Search for the cell housing the specified text and yield its (X, Y) center coordinate. 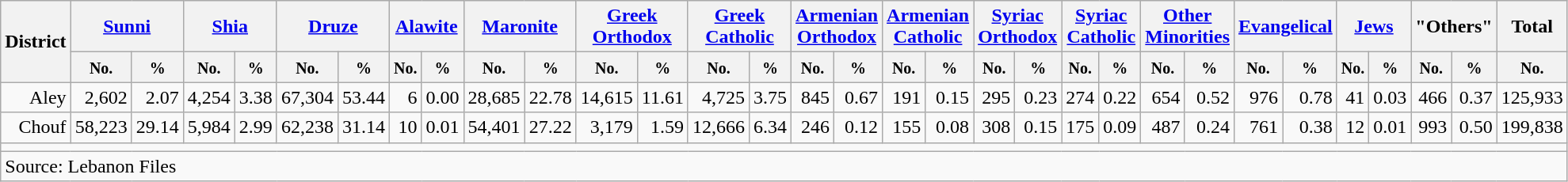
246 (813, 127)
58,223 (101, 127)
Maronite (520, 27)
54,401 (494, 127)
0.38 (1309, 127)
Druze (333, 27)
0.09 (1120, 127)
155 (904, 127)
Source: Lebanon Files (784, 166)
976 (1258, 97)
175 (1081, 127)
0.23 (1038, 97)
Total (1532, 27)
6.34 (770, 127)
Shia (230, 27)
3.38 (255, 97)
12,666 (718, 127)
2.99 (255, 127)
0.08 (949, 127)
0.37 (1474, 97)
0.12 (859, 127)
12 (1352, 127)
0.22 (1120, 97)
Syriac Orthodox (1017, 27)
Greek Orthodox (632, 27)
Armenian Orthodox (837, 27)
0.52 (1209, 97)
"Others" (1454, 27)
Jews (1374, 27)
0.67 (859, 97)
Alawite (426, 27)
Armenian Catholic (929, 27)
761 (1258, 127)
31.14 (363, 127)
28,685 (494, 97)
4,254 (209, 97)
22.78 (550, 97)
14,615 (607, 97)
53.44 (363, 97)
274 (1081, 97)
487 (1163, 127)
845 (813, 97)
3,179 (607, 127)
62,238 (307, 127)
Other Minorities (1188, 27)
1.59 (662, 127)
993 (1431, 127)
654 (1163, 97)
Evangelical (1286, 27)
2,602 (101, 97)
10 (405, 127)
27.22 (550, 127)
199,838 (1532, 127)
0.03 (1390, 97)
2.07 (157, 97)
0.00 (442, 97)
Greek Catholic (739, 27)
5,984 (209, 127)
Aley (36, 97)
308 (994, 127)
3.75 (770, 97)
466 (1431, 97)
0.78 (1309, 97)
Chouf (36, 127)
11.61 (662, 97)
Sunni (127, 27)
Syriac Catholic (1101, 27)
41 (1352, 97)
191 (904, 97)
0.50 (1474, 127)
125,933 (1532, 97)
4,725 (718, 97)
295 (994, 97)
29.14 (157, 127)
6 (405, 97)
0.24 (1209, 127)
67,304 (307, 97)
District (36, 41)
